Output the (x, y) coordinate of the center of the cell containing the given text.  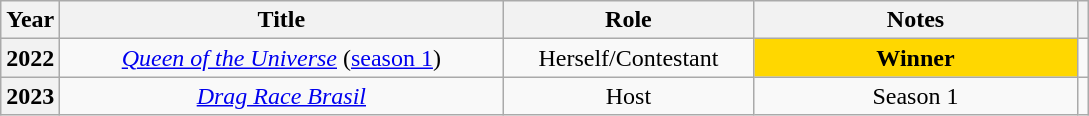
2022 (30, 58)
Notes (916, 20)
Drag Race Brasil (282, 96)
Role (628, 20)
Season 1 (916, 96)
Winner (916, 58)
Year (30, 20)
Queen of the Universe (season 1) (282, 58)
Host (628, 96)
Title (282, 20)
2023 (30, 96)
Herself/Contestant (628, 58)
